Return the [x, y] coordinate for the center point of the cell that contains the specified text.  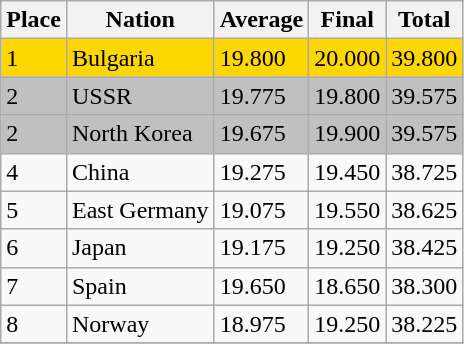
19.775 [262, 96]
USSR [140, 96]
19.900 [348, 134]
Japan [140, 248]
Place [34, 20]
19.175 [262, 248]
7 [34, 286]
38.725 [424, 172]
1 [34, 58]
19.675 [262, 134]
38.625 [424, 210]
Bulgaria [140, 58]
East Germany [140, 210]
North Korea [140, 134]
38.425 [424, 248]
Norway [140, 324]
6 [34, 248]
39.800 [424, 58]
Total [424, 20]
4 [34, 172]
8 [34, 324]
Average [262, 20]
20.000 [348, 58]
38.225 [424, 324]
18.975 [262, 324]
5 [34, 210]
38.300 [424, 286]
19.550 [348, 210]
19.275 [262, 172]
Spain [140, 286]
18.650 [348, 286]
19.075 [262, 210]
Nation [140, 20]
19.650 [262, 286]
Final [348, 20]
19.450 [348, 172]
China [140, 172]
